From the cell containing the given text, extract its center point as (x, y) coordinate. 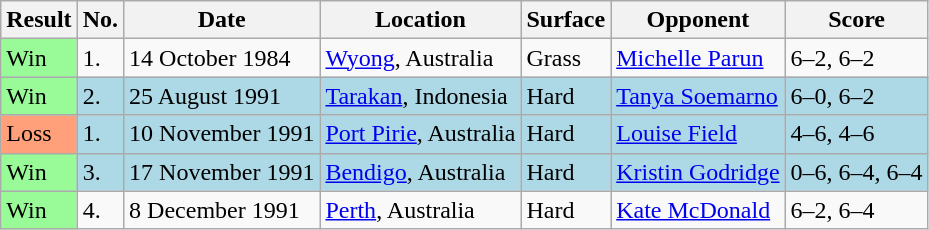
6–2, 6–2 (856, 58)
Tanya Soemarno (698, 96)
Kristin Godridge (698, 172)
Result (39, 20)
14 October 1984 (222, 58)
10 November 1991 (222, 134)
Grass (566, 58)
3. (100, 172)
4. (100, 210)
Louise Field (698, 134)
4–6, 4–6 (856, 134)
Date (222, 20)
6–0, 6–2 (856, 96)
17 November 1991 (222, 172)
Location (420, 20)
0–6, 6–4, 6–4 (856, 172)
Bendigo, Australia (420, 172)
Perth, Australia (420, 210)
Wyong, Australia (420, 58)
Score (856, 20)
Michelle Parun (698, 58)
6–2, 6–4 (856, 210)
Port Pirie, Australia (420, 134)
Kate McDonald (698, 210)
2. (100, 96)
Opponent (698, 20)
Loss (39, 134)
No. (100, 20)
Surface (566, 20)
Tarakan, Indonesia (420, 96)
8 December 1991 (222, 210)
25 August 1991 (222, 96)
